Detect which cell encompasses the target text, then output its [X, Y] center coordinate. 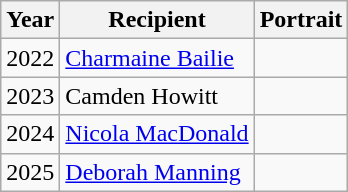
Deborah Manning [157, 172]
2023 [30, 96]
Nicola MacDonald [157, 134]
2022 [30, 58]
Camden Howitt [157, 96]
Charmaine Bailie [157, 58]
Portrait [301, 20]
2024 [30, 134]
2025 [30, 172]
Year [30, 20]
Recipient [157, 20]
